Provide the (x, y) coordinate of the cell's center where the given text is located.  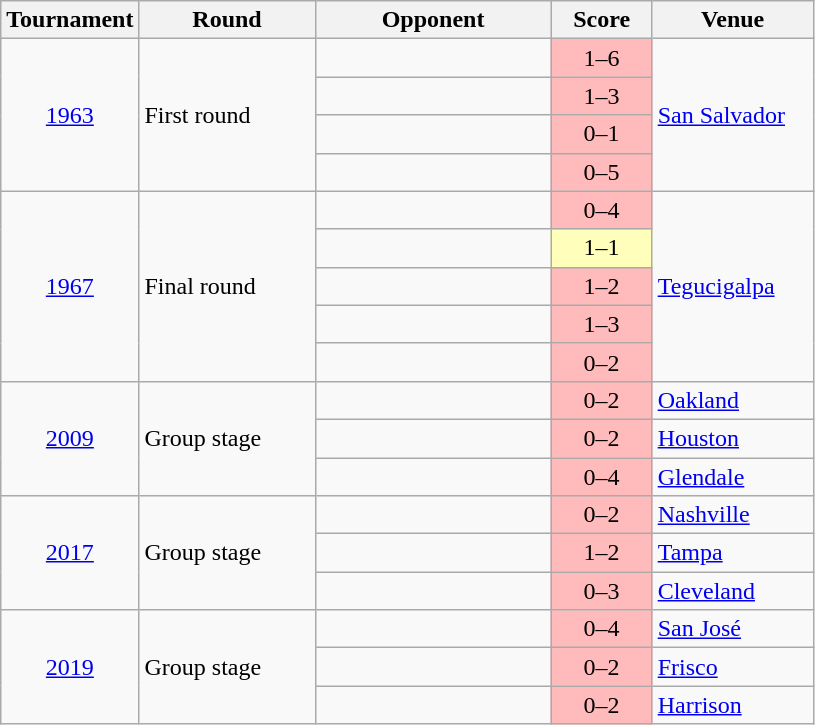
2019 (70, 667)
Cleveland (732, 591)
1963 (70, 115)
0–3 (602, 591)
Venue (732, 20)
2017 (70, 553)
San José (732, 629)
Round (227, 20)
0–1 (602, 134)
Houston (732, 438)
0–5 (602, 172)
1–6 (602, 58)
1–1 (602, 248)
1967 (70, 286)
Nashville (732, 515)
Oakland (732, 400)
Score (602, 20)
San Salvador (732, 115)
Final round (227, 286)
Glendale (732, 477)
First round (227, 115)
Opponent (433, 20)
Tournament (70, 20)
Frisco (732, 667)
2009 (70, 438)
Tegucigalpa (732, 286)
Tampa (732, 553)
Harrison (732, 705)
